Locate the cell with the specified text and output its (x, y) center coordinate. 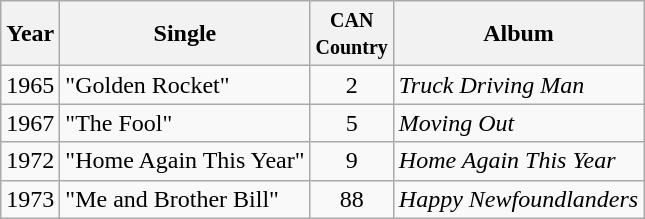
1972 (30, 161)
5 (352, 123)
1965 (30, 85)
"The Fool" (185, 123)
Single (185, 34)
1967 (30, 123)
Happy Newfoundlanders (518, 199)
"Me and Brother Bill" (185, 199)
9 (352, 161)
1973 (30, 199)
Truck Driving Man (518, 85)
"Golden Rocket" (185, 85)
CAN Country (352, 34)
Album (518, 34)
"Home Again This Year" (185, 161)
Year (30, 34)
Moving Out (518, 123)
Home Again This Year (518, 161)
88 (352, 199)
2 (352, 85)
